Search for the cell housing the specified text and yield its [x, y] center coordinate. 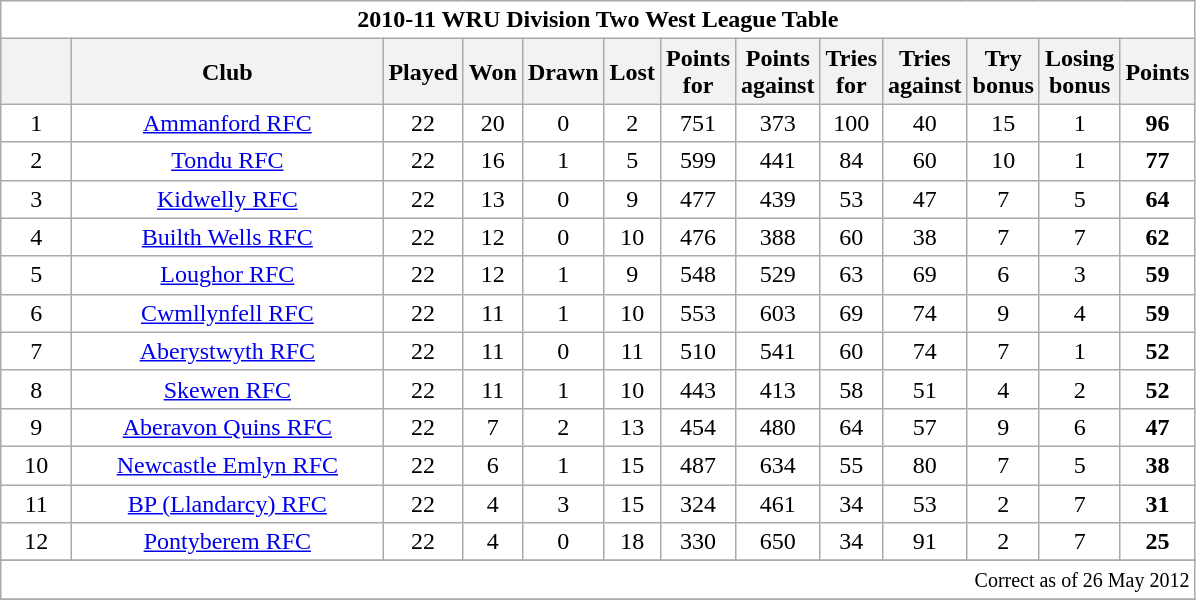
330 [698, 542]
Won [492, 72]
Drawn [563, 72]
96 [1158, 123]
Builth Wells RFC [228, 237]
454 [698, 427]
634 [778, 465]
25 [1158, 542]
16 [492, 161]
100 [852, 123]
388 [778, 237]
751 [698, 123]
58 [852, 389]
Lost [632, 72]
BP (Llandarcy) RFC [228, 503]
Aberavon Quins RFC [228, 427]
Skewen RFC [228, 389]
18 [632, 542]
Kidwelly RFC [228, 199]
Loughor RFC [228, 275]
599 [698, 161]
443 [698, 389]
84 [852, 161]
650 [778, 542]
Cwmllynfell RFC [228, 313]
Pontyberem RFC [228, 542]
31 [1158, 503]
Losing bonus [1079, 72]
Tries against [925, 72]
529 [778, 275]
Points against [778, 72]
461 [778, 503]
Aberystwyth RFC [228, 351]
62 [1158, 237]
548 [698, 275]
40 [925, 123]
Try bonus [1003, 72]
324 [698, 503]
Points for [698, 72]
Played [423, 72]
51 [925, 389]
487 [698, 465]
20 [492, 123]
Tries for [852, 72]
77 [1158, 161]
63 [852, 275]
476 [698, 237]
Club [228, 72]
Tondu RFC [228, 161]
541 [778, 351]
413 [778, 389]
439 [778, 199]
57 [925, 427]
Points [1158, 72]
8 [36, 389]
553 [698, 313]
477 [698, 199]
373 [778, 123]
480 [778, 427]
Ammanford RFC [228, 123]
510 [698, 351]
91 [925, 542]
Correct as of 26 May 2012 [598, 580]
Newcastle Emlyn RFC [228, 465]
441 [778, 161]
603 [778, 313]
55 [852, 465]
2010-11 WRU Division Two West League Table [598, 20]
80 [925, 465]
